Output the (x, y) coordinate of the center of the cell containing the given text.  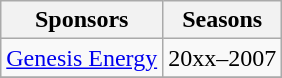
20xx–2007 (222, 58)
Sponsors (82, 20)
Seasons (222, 20)
Genesis Energy (82, 58)
